Return [X, Y] of the center of cell containing provided text 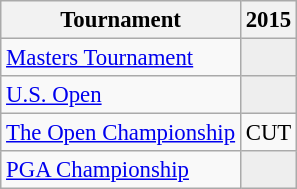
PGA Championship [121, 170]
CUT [268, 133]
U.S. Open [121, 95]
2015 [268, 20]
Tournament [121, 20]
Masters Tournament [121, 58]
The Open Championship [121, 133]
